Search for the cell housing the specified text and yield its (x, y) center coordinate. 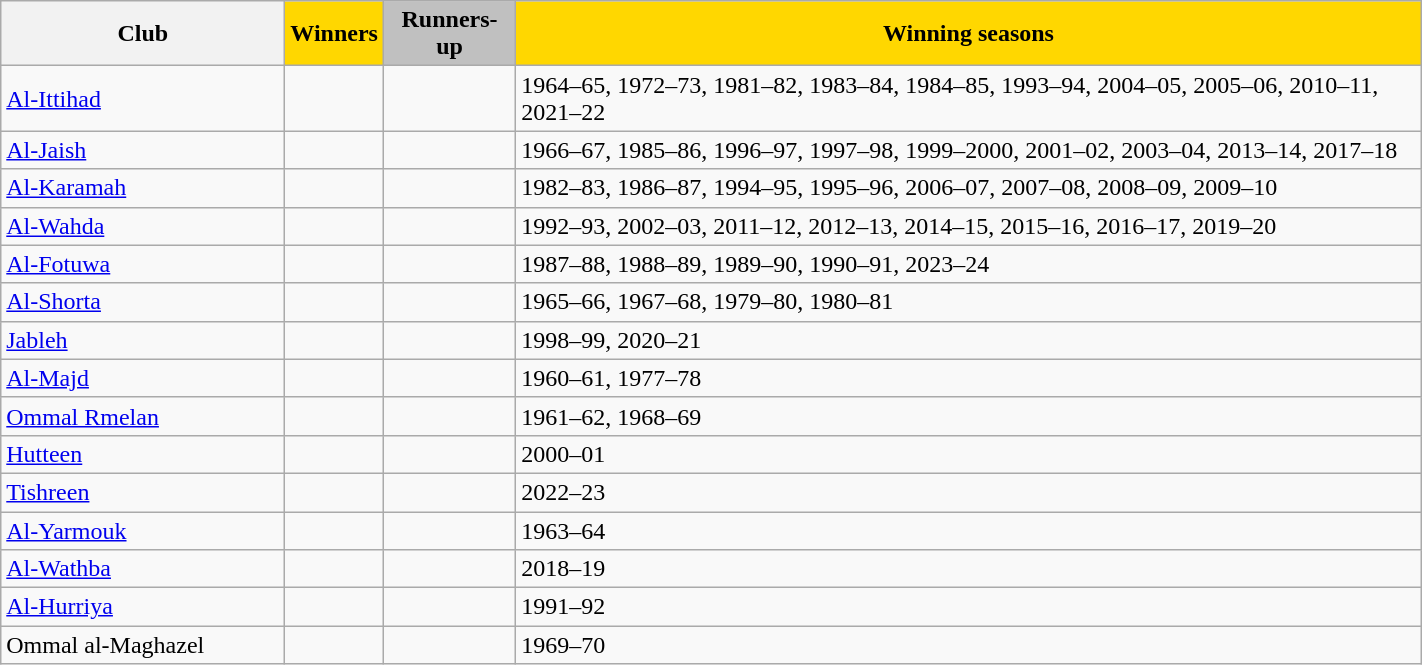
Al-Ittihad (143, 98)
Winning seasons (969, 34)
1991–92 (969, 607)
Al-Wahda (143, 226)
2022–23 (969, 492)
Runners-up (449, 34)
Al-Jaish (143, 150)
1969–70 (969, 645)
Al-Fotuwa (143, 264)
Winners (334, 34)
2000–01 (969, 454)
Ommal Rmelan (143, 416)
Al-Wathba (143, 569)
1961–62, 1968–69 (969, 416)
1987–88, 1988–89, 1989–90, 1990–91, 2023–24 (969, 264)
1965–66, 1967–68, 1979–80, 1980–81 (969, 302)
Al-Karamah (143, 188)
Hutteen (143, 454)
1964–65, 1972–73, 1981–82, 1983–84, 1984–85, 1993–94, 2004–05, 2005–06, 2010–11, 2021–22 (969, 98)
1998–99, 2020–21 (969, 340)
1966–67, 1985–86, 1996–97, 1997–98, 1999–2000, 2001–02, 2003–04, 2013–14, 2017–18 (969, 150)
1960–61, 1977–78 (969, 378)
Club (143, 34)
1963–64 (969, 531)
Al-Shorta (143, 302)
Ommal al-Maghazel (143, 645)
Al-Hurriya (143, 607)
Jableh (143, 340)
Al-Majd (143, 378)
Tishreen (143, 492)
1992–93, 2002–03, 2011–12, 2012–13, 2014–15, 2015–16, 2016–17, 2019–20 (969, 226)
2018–19 (969, 569)
1982–83, 1986–87, 1994–95, 1995–96, 2006–07, 2007–08, 2008–09, 2009–10 (969, 188)
Al-Yarmouk (143, 531)
